Detect which cell encompasses the target text, then output its (X, Y) center coordinate. 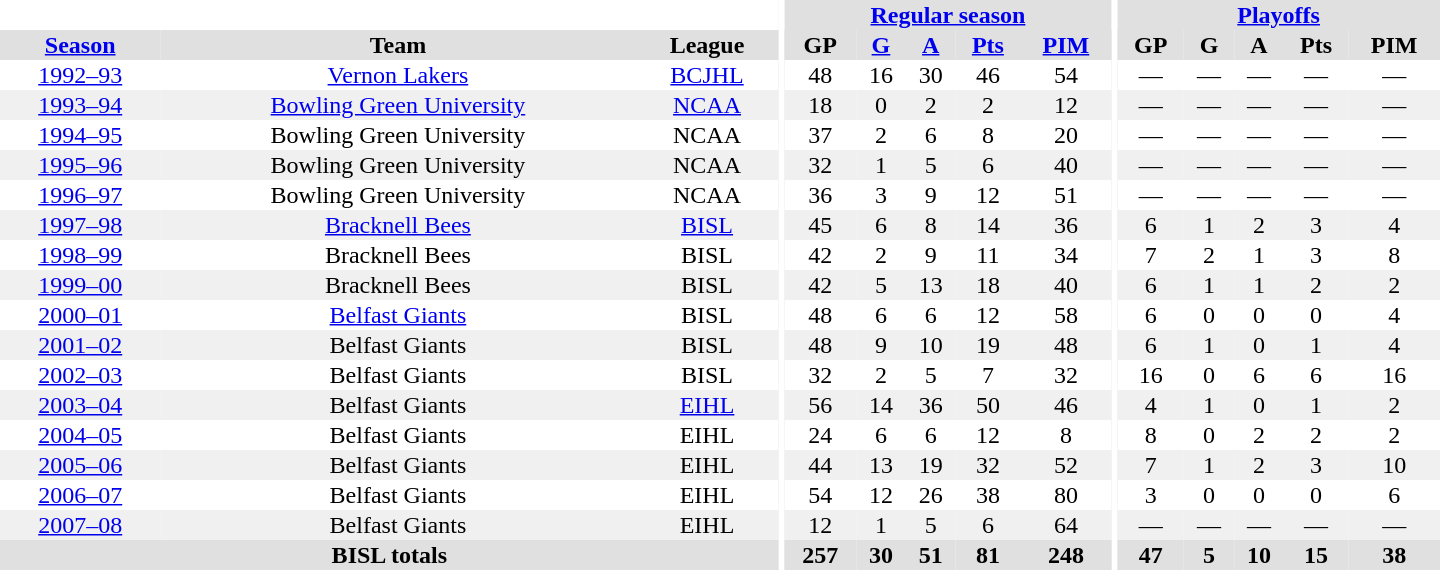
56 (820, 405)
2003–04 (80, 405)
2005–06 (80, 465)
47 (1150, 555)
1994–95 (80, 135)
2007–08 (80, 525)
257 (820, 555)
League (706, 45)
1998–99 (80, 255)
248 (1066, 555)
44 (820, 465)
Regular season (948, 15)
1999–00 (80, 285)
1993–94 (80, 105)
1997–98 (80, 225)
Team (398, 45)
26 (931, 495)
Vernon Lakers (398, 75)
80 (1066, 495)
50 (988, 405)
20 (1066, 135)
2006–07 (80, 495)
45 (820, 225)
1996–97 (80, 195)
52 (1066, 465)
24 (820, 435)
15 (1316, 555)
2002–03 (80, 375)
Season (80, 45)
37 (820, 135)
81 (988, 555)
11 (988, 255)
2000–01 (80, 315)
BISL totals (390, 555)
58 (1066, 315)
64 (1066, 525)
34 (1066, 255)
BCJHL (706, 75)
Playoffs (1278, 15)
1995–96 (80, 165)
1992–93 (80, 75)
2004–05 (80, 435)
2001–02 (80, 345)
